Identify which cell holds the provided text, then report its (x, y) central coordinate. 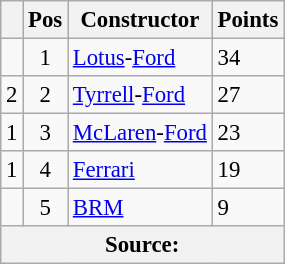
Constructor (140, 20)
Ferrari (140, 170)
5 (46, 208)
McLaren-Ford (140, 133)
27 (248, 95)
Source: (142, 245)
Tyrrell-Ford (140, 95)
Points (248, 20)
9 (248, 208)
19 (248, 170)
Pos (46, 20)
Lotus-Ford (140, 58)
23 (248, 133)
3 (46, 133)
34 (248, 58)
4 (46, 170)
BRM (140, 208)
